Pinpoint the cell where the given text exists, returning its [X, Y] midpoint coordinate. 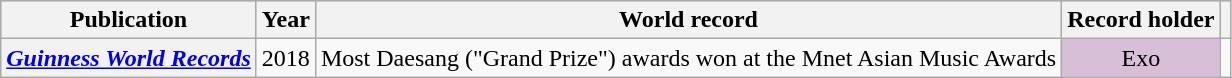
Year [286, 20]
Exo [1141, 58]
Publication [129, 20]
World record [688, 20]
Most Daesang ("Grand Prize") awards won at the Mnet Asian Music Awards [688, 58]
Record holder [1141, 20]
Guinness World Records [129, 58]
2018 [286, 58]
